Return the (x, y) coordinate for the center point of the cell that contains the specified text.  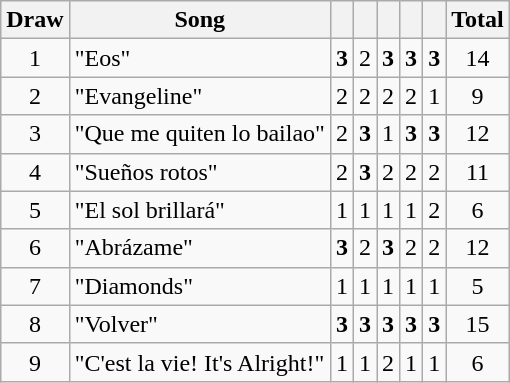
15 (478, 324)
"Evangeline" (200, 96)
4 (35, 172)
"C'est la vie! It's Alright!" (200, 362)
Total (478, 20)
"Que me quiten lo bailao" (200, 134)
14 (478, 58)
Draw (35, 20)
"Eos" (200, 58)
"Diamonds" (200, 286)
"Volver" (200, 324)
"Abrázame" (200, 248)
7 (35, 286)
8 (35, 324)
11 (478, 172)
"Sueños rotos" (200, 172)
"El sol brillará" (200, 210)
Song (200, 20)
